Capture the cell that displays the provided text and extract its [x, y] central coordinate. 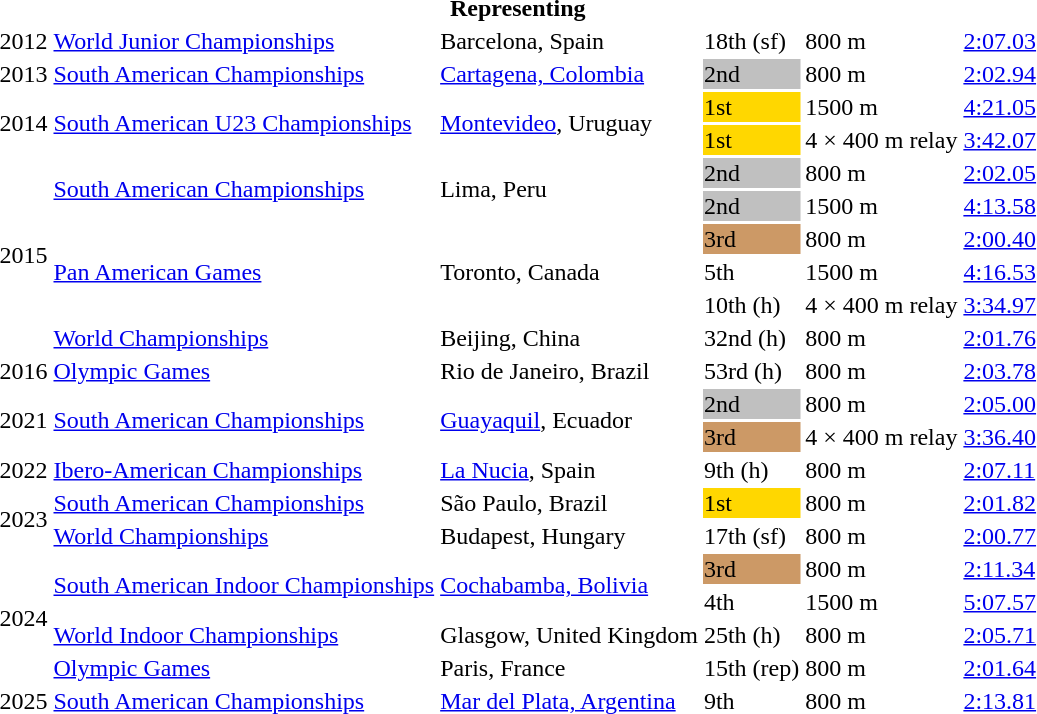
18th (sf) [751, 41]
Guayaquil, Ecuador [570, 420]
Beijing, China [570, 338]
Pan American Games [244, 272]
Rio de Janeiro, Brazil [570, 371]
Paris, France [570, 668]
Barcelona, Spain [570, 41]
32nd (h) [751, 338]
Glasgow, United Kingdom [570, 635]
South American Indoor Championships [244, 586]
Ibero-American Championships [244, 470]
World Junior Championships [244, 41]
10th (h) [751, 305]
17th (sf) [751, 536]
4th [751, 602]
53rd (h) [751, 371]
25th (h) [751, 635]
Cartagena, Colombia [570, 74]
Montevideo, Uruguay [570, 124]
15th (rep) [751, 668]
Budapest, Hungary [570, 536]
South American U23 Championships [244, 124]
Lima, Peru [570, 190]
5th [751, 272]
9th (h) [751, 470]
World Indoor Championships [244, 635]
La Nucia, Spain [570, 470]
São Paulo, Brazil [570, 503]
Cochabamba, Bolivia [570, 586]
Toronto, Canada [570, 272]
